Return the [x, y] coordinate for the center point of the cell that contains the specified text.  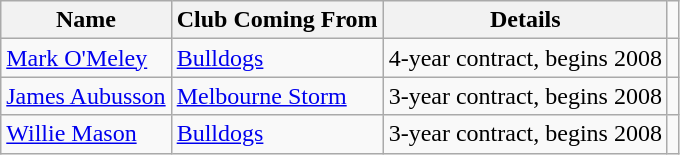
Willie Mason [86, 134]
Melbourne Storm [277, 96]
Name [86, 20]
Mark O'Meley [86, 58]
Details [525, 20]
4-year contract, begins 2008 [525, 58]
James Aubusson [86, 96]
Club Coming From [277, 20]
